Scan for the cell matching the given text and deliver its (X, Y) coordinate at center. 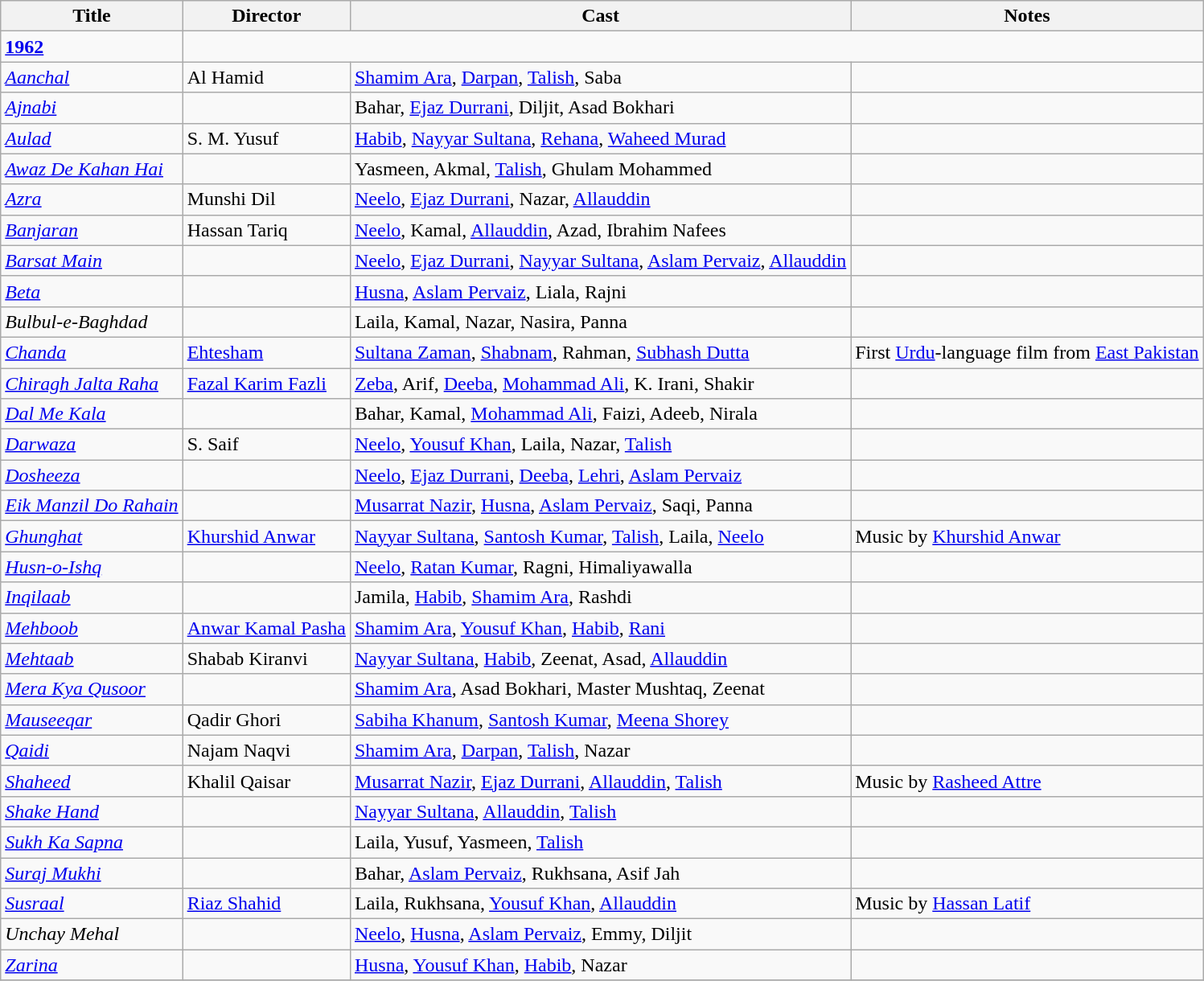
Shamim Ara, Asad Bokhari, Master Mushtaq, Zeenat (600, 689)
Music by Hassan Latif (1027, 904)
Eik Manzil Do Rahain (92, 506)
Qadir Ghori (266, 720)
Susraal (92, 904)
Najam Naqvi (266, 750)
Habib, Nayyar Sultana, Rehana, Waheed Murad (600, 138)
Music by Rasheed Attre (1027, 781)
Title (92, 16)
Neelo, Ejaz Durrani, Nayyar Sultana, Aslam Pervaiz, Allauddin (600, 261)
Bahar, Ejaz Durrani, Diljit, Asad Bokhari (600, 108)
Cast (600, 16)
Ehtesham (266, 352)
Sabiha Khanum, Santosh Kumar, Meena Shorey (600, 720)
Musarrat Nazir, Ejaz Durrani, Allauddin, Talish (600, 781)
Unchay Mehal (92, 934)
Aanchal (92, 77)
Musarrat Nazir, Husna, Aslam Pervaiz, Saqi, Panna (600, 506)
Chanda (92, 352)
Zeba, Arif, Deeba, Mohammad Ali, K. Irani, Shakir (600, 384)
Yasmeen, Akmal, Talish, Ghulam Mohammed (600, 169)
Inqilaab (92, 597)
Al Hamid (266, 77)
Dal Me Kala (92, 414)
Notes (1027, 16)
Bulbul-e-Baghdad (92, 322)
Hassan Tariq (266, 230)
Khurshid Anwar (266, 536)
Khalil Qaisar (266, 781)
Neelo, Ratan Kumar, Ragni, Himaliyawalla (600, 567)
Laila, Kamal, Nazar, Nasira, Panna (600, 322)
Bahar, Kamal, Mohammad Ali, Faizi, Adeeb, Nirala (600, 414)
Laila, Rukhsana, Yousuf Khan, Allauddin (600, 904)
Neelo, Ejaz Durrani, Deeba, Lehri, Aslam Pervaiz (600, 475)
Music by Khurshid Anwar (1027, 536)
Shake Hand (92, 811)
Azra (92, 199)
Laila, Yusuf, Yasmeen, Talish (600, 842)
Husn-o-Ishq (92, 567)
Ghunghat (92, 536)
Zarina (92, 965)
Nayyar Sultana, Santosh Kumar, Talish, Laila, Neelo (600, 536)
Mehboob (92, 628)
Jamila, Habib, Shamim Ara, Rashdi (600, 597)
Anwar Kamal Pasha (266, 628)
Shamim Ara, Darpan, Talish, Saba (600, 77)
Sultana Zaman, Shabnam, Rahman, Subhash Dutta (600, 352)
Nayyar Sultana, Habib, Zeenat, Asad, Allauddin (600, 659)
S. M. Yusuf (266, 138)
Shamim Ara, Yousuf Khan, Habib, Rani (600, 628)
Awaz De Kahan Hai (92, 169)
Chiragh Jalta Raha (92, 384)
Mehtaab (92, 659)
Beta (92, 291)
Darwaza (92, 445)
Mauseeqar (92, 720)
S. Saif (266, 445)
Aulad (92, 138)
Husna, Aslam Pervaiz, Liala, Rajni (600, 291)
Shabab Kiranvi (266, 659)
Shamim Ara, Darpan, Talish, Nazar (600, 750)
Banjaran (92, 230)
Dosheeza (92, 475)
1962 (92, 47)
Director (266, 16)
Ajnabi (92, 108)
Neelo, Yousuf Khan, Laila, Nazar, Talish (600, 445)
Qaidi (92, 750)
Mera Kya Qusoor (92, 689)
Bahar, Aslam Pervaiz, Rukhsana, Asif Jah (600, 872)
Neelo, Ejaz Durrani, Nazar, Allauddin (600, 199)
Nayyar Sultana, Allauddin, Talish (600, 811)
Neelo, Kamal, Allauddin, Azad, Ibrahim Nafees (600, 230)
Riaz Shahid (266, 904)
Suraj Mukhi (92, 872)
Shaheed (92, 781)
Sukh Ka Sapna (92, 842)
Fazal Karim Fazli (266, 384)
Neelo, Husna, Aslam Pervaiz, Emmy, Diljit (600, 934)
Husna, Yousuf Khan, Habib, Nazar (600, 965)
First Urdu-language film from East Pakistan (1027, 352)
Munshi Dil (266, 199)
Barsat Main (92, 261)
